Extract the (x, y) coordinate from the center of the cell holding the provided text.  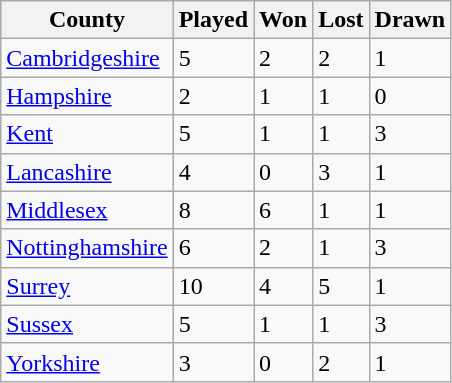
Surrey (87, 286)
Cambridgeshire (87, 58)
Middlesex (87, 210)
Yorkshire (87, 362)
Drawn (410, 20)
Lost (341, 20)
County (87, 20)
Nottinghamshire (87, 248)
Won (284, 20)
Hampshire (87, 96)
Played (213, 20)
8 (213, 210)
Kent (87, 134)
10 (213, 286)
Lancashire (87, 172)
Sussex (87, 324)
